Detect which cell encompasses the target text, then output its (x, y) center coordinate. 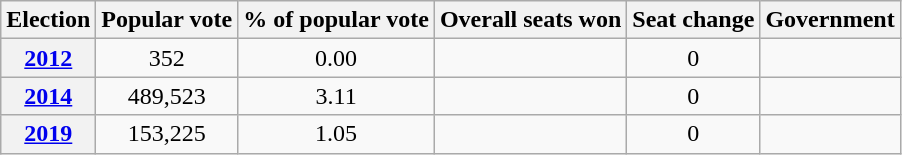
489,523 (167, 96)
2014 (48, 96)
Popular vote (167, 20)
1.05 (336, 134)
153,225 (167, 134)
3.11 (336, 96)
352 (167, 58)
Overall seats won (530, 20)
% of popular vote (336, 20)
Government (830, 20)
2012 (48, 58)
Election (48, 20)
Seat change (694, 20)
0.00 (336, 58)
2019 (48, 134)
